For the text-containing cell, return its midpoint in (x, y) coordinate format. 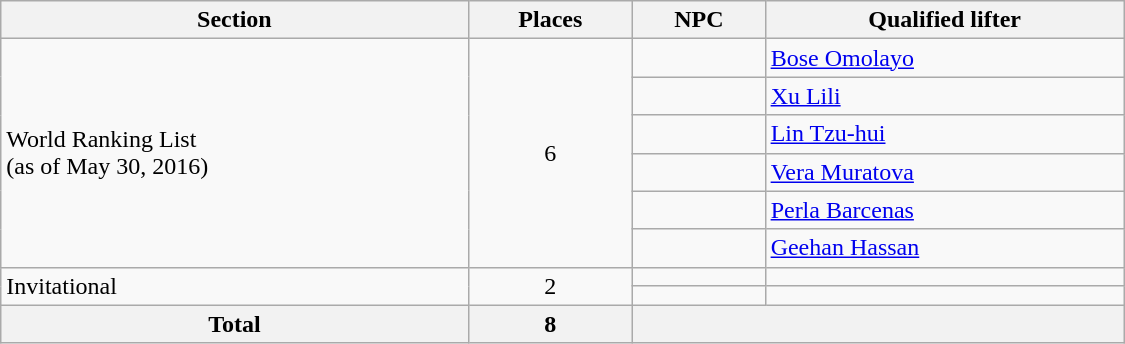
Qualified lifter (944, 20)
Perla Barcenas (944, 210)
World Ranking List(as of May 30, 2016) (234, 153)
2 (550, 286)
Section (234, 20)
NPC (699, 20)
Lin Tzu-hui (944, 134)
Xu Lili (944, 96)
Invitational (234, 286)
Places (550, 20)
6 (550, 153)
8 (550, 324)
Vera Muratova (944, 172)
Bose Omolayo (944, 58)
Total (234, 324)
Geehan Hassan (944, 248)
